Return the (x, y) coordinate for the center point of the cell that contains the specified text.  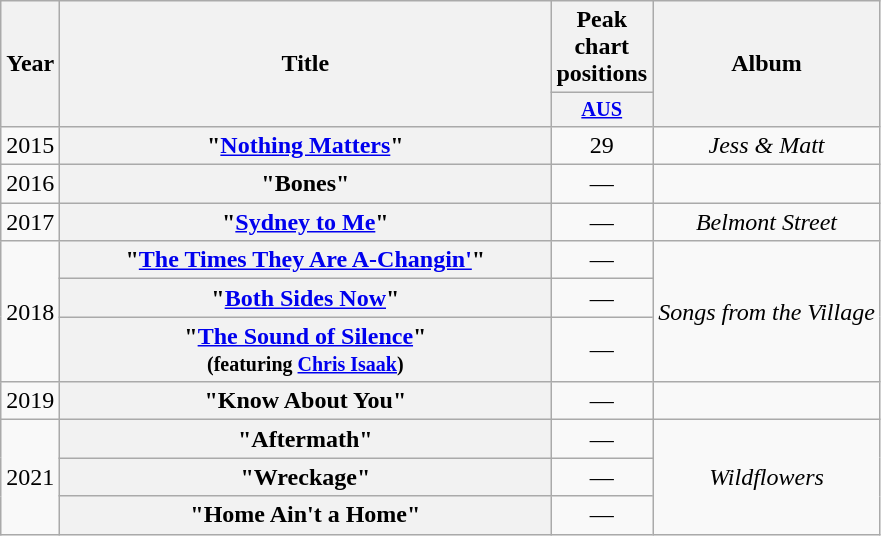
"Both Sides Now" (306, 298)
2021 (30, 477)
"Home Ain't a Home" (306, 515)
2018 (30, 312)
29 (602, 145)
2016 (30, 184)
Title (306, 64)
Songs from the Village (767, 312)
Year (30, 64)
Jess & Matt (767, 145)
Album (767, 64)
Belmont Street (767, 222)
"Nothing Matters" (306, 145)
"Sydney to Me" (306, 222)
"The Times They Are A-Changin'" (306, 260)
Peak chart positions (602, 47)
"Aftermath" (306, 439)
2017 (30, 222)
AUS (602, 110)
"The Sound of Silence" (featuring Chris Isaak) (306, 350)
Wildflowers (767, 477)
2019 (30, 401)
2015 (30, 145)
"Wreckage" (306, 477)
"Know About You" (306, 401)
"Bones" (306, 184)
